Find where the given text appears and provide that cell's center as (x, y) coordinate. 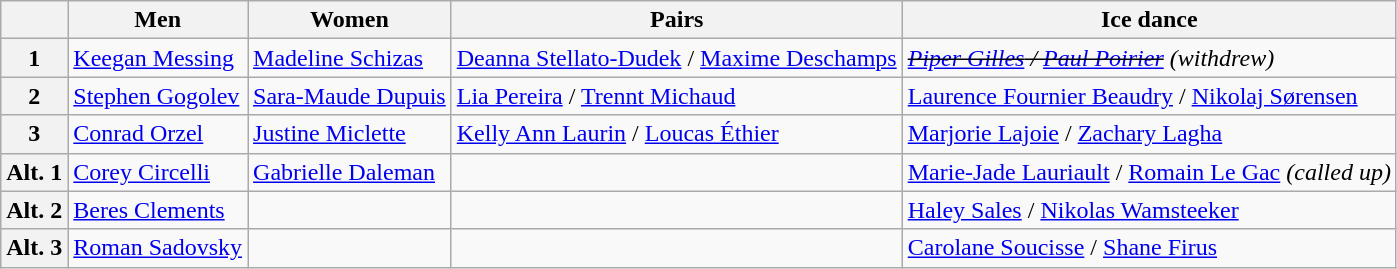
Gabrielle Daleman (350, 172)
Deanna Stellato-Dudek / Maxime Deschamps (676, 58)
Women (350, 20)
Men (158, 20)
Beres Clements (158, 210)
3 (34, 134)
Piper Gilles / Paul Poirier (withdrew) (1149, 58)
Roman Sadovsky (158, 248)
Ice dance (1149, 20)
Lia Pereira / Trennt Michaud (676, 96)
Keegan Messing (158, 58)
Alt. 1 (34, 172)
Alt. 3 (34, 248)
Kelly Ann Laurin / Loucas Éthier (676, 134)
2 (34, 96)
Sara-Maude Dupuis (350, 96)
Carolane Soucisse / Shane Firus (1149, 248)
Marjorie Lajoie / Zachary Lagha (1149, 134)
Laurence Fournier Beaudry / Nikolaj Sørensen (1149, 96)
Stephen Gogolev (158, 96)
Justine Miclette (350, 134)
Alt. 2 (34, 210)
Pairs (676, 20)
Madeline Schizas (350, 58)
1 (34, 58)
Conrad Orzel (158, 134)
Haley Sales / Nikolas Wamsteeker (1149, 210)
Marie-Jade Lauriault / Romain Le Gac (called up) (1149, 172)
Corey Circelli (158, 172)
